Extract the [X, Y] coordinate from the center of the cell holding the provided text.  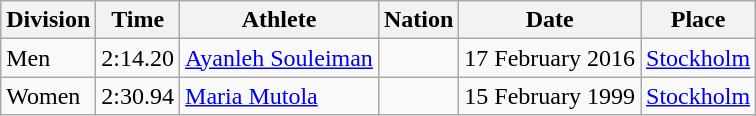
17 February 2016 [550, 58]
Men [48, 58]
Ayanleh Souleiman [280, 58]
Athlete [280, 20]
2:30.94 [138, 96]
Division [48, 20]
Place [698, 20]
Nation [418, 20]
Women [48, 96]
Date [550, 20]
15 February 1999 [550, 96]
Time [138, 20]
2:14.20 [138, 58]
Maria Mutola [280, 96]
